Determine the (x, y) coordinate at the center of the cell enclosing the given text.  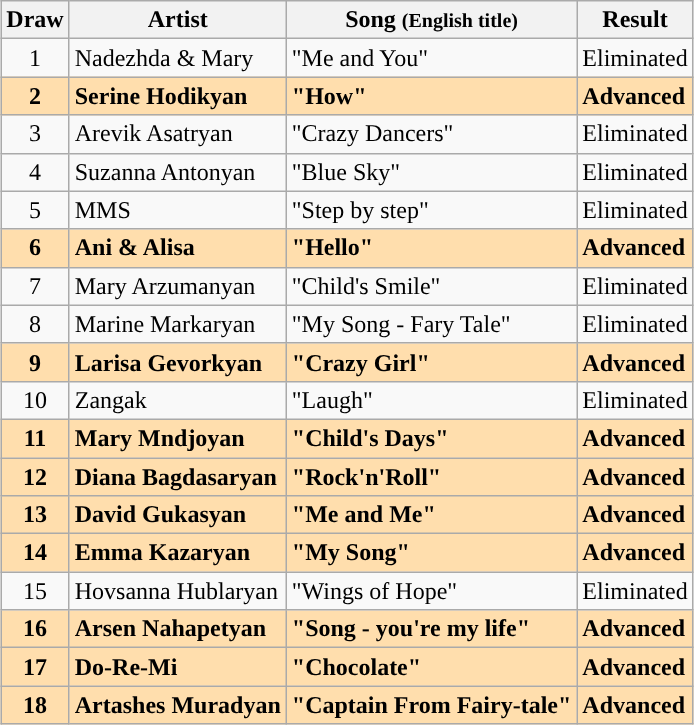
"Step by step" (432, 210)
"Child's Smile" (432, 286)
Diana Bagdasaryan (178, 477)
Serine Hodikyan (178, 96)
Arsen Nahapetyan (178, 629)
Suzanna Antonyan (178, 172)
"Crazy Dancers" (432, 134)
Artashes Muradyan (178, 705)
Song (English title) (432, 20)
"Crazy Girl" (432, 362)
"My Song - Fary Tale" (432, 324)
"Laugh" (432, 400)
1 (35, 58)
"Me and You" (432, 58)
Do-Re-Mi (178, 667)
Draw (35, 20)
David Gukasyan (178, 515)
11 (35, 438)
6 (35, 248)
"Blue Sky" (432, 172)
"Chocolate" (432, 667)
"How" (432, 96)
14 (35, 553)
3 (35, 134)
"Me and Me" (432, 515)
5 (35, 210)
18 (35, 705)
9 (35, 362)
"Song - you're my life" (432, 629)
10 (35, 400)
Nadezhda & Mary (178, 58)
Artist (178, 20)
8 (35, 324)
"Captain From Fairy-tale" (432, 705)
13 (35, 515)
"Hello" (432, 248)
12 (35, 477)
16 (35, 629)
7 (35, 286)
Mary Arzumanyan (178, 286)
"Wings of Hope" (432, 591)
MMS (178, 210)
Marine Markaryan (178, 324)
2 (35, 96)
Mary Mndjoyan (178, 438)
Arevik Asatryan (178, 134)
Emma Kazaryan (178, 553)
Hovsanna Hublaryan (178, 591)
Ani & Alisa (178, 248)
Zangak (178, 400)
4 (35, 172)
Larisa Gevorkyan (178, 362)
17 (35, 667)
"Child's Days" (432, 438)
"My Song" (432, 553)
Result (635, 20)
"Rock'n'Roll" (432, 477)
15 (35, 591)
